Search for the cell housing the specified text and yield its (X, Y) center coordinate. 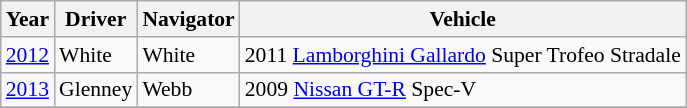
Vehicle (463, 19)
Year (28, 19)
Webb (188, 90)
2013 (28, 90)
Navigator (188, 19)
Driver (96, 19)
2011 Lamborghini Gallardo Super Trofeo Stradale (463, 55)
2012 (28, 55)
2009 Nissan GT-R Spec-V (463, 90)
Glenney (96, 90)
